Locate the cell with the specified text and output its [X, Y] center coordinate. 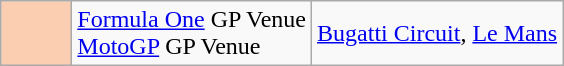
Bugatti Circuit, Le Mans [438, 34]
Formula One GP VenueMotoGP GP Venue [192, 34]
